For the text-containing cell, return its midpoint in [X, Y] coordinate format. 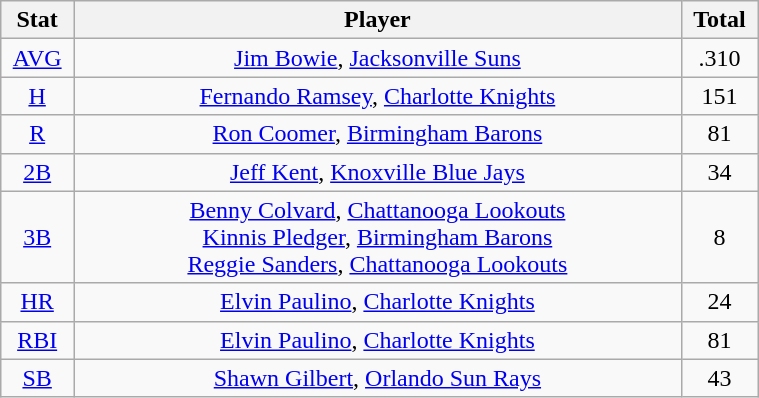
24 [719, 302]
Shawn Gilbert, Orlando Sun Rays [378, 378]
Player [378, 20]
8 [719, 237]
.310 [719, 58]
151 [719, 96]
34 [719, 172]
RBI [38, 340]
Jim Bowie, Jacksonville Suns [378, 58]
43 [719, 378]
2B [38, 172]
R [38, 134]
SB [38, 378]
3B [38, 237]
Ron Coomer, Birmingham Barons [378, 134]
Fernando Ramsey, Charlotte Knights [378, 96]
AVG [38, 58]
HR [38, 302]
Benny Colvard, Chattanooga Lookouts Kinnis Pledger, Birmingham Barons Reggie Sanders, Chattanooga Lookouts [378, 237]
H [38, 96]
Stat [38, 20]
Jeff Kent, Knoxville Blue Jays [378, 172]
Total [719, 20]
